From the cell containing the given text, extract its center point as [x, y] coordinate. 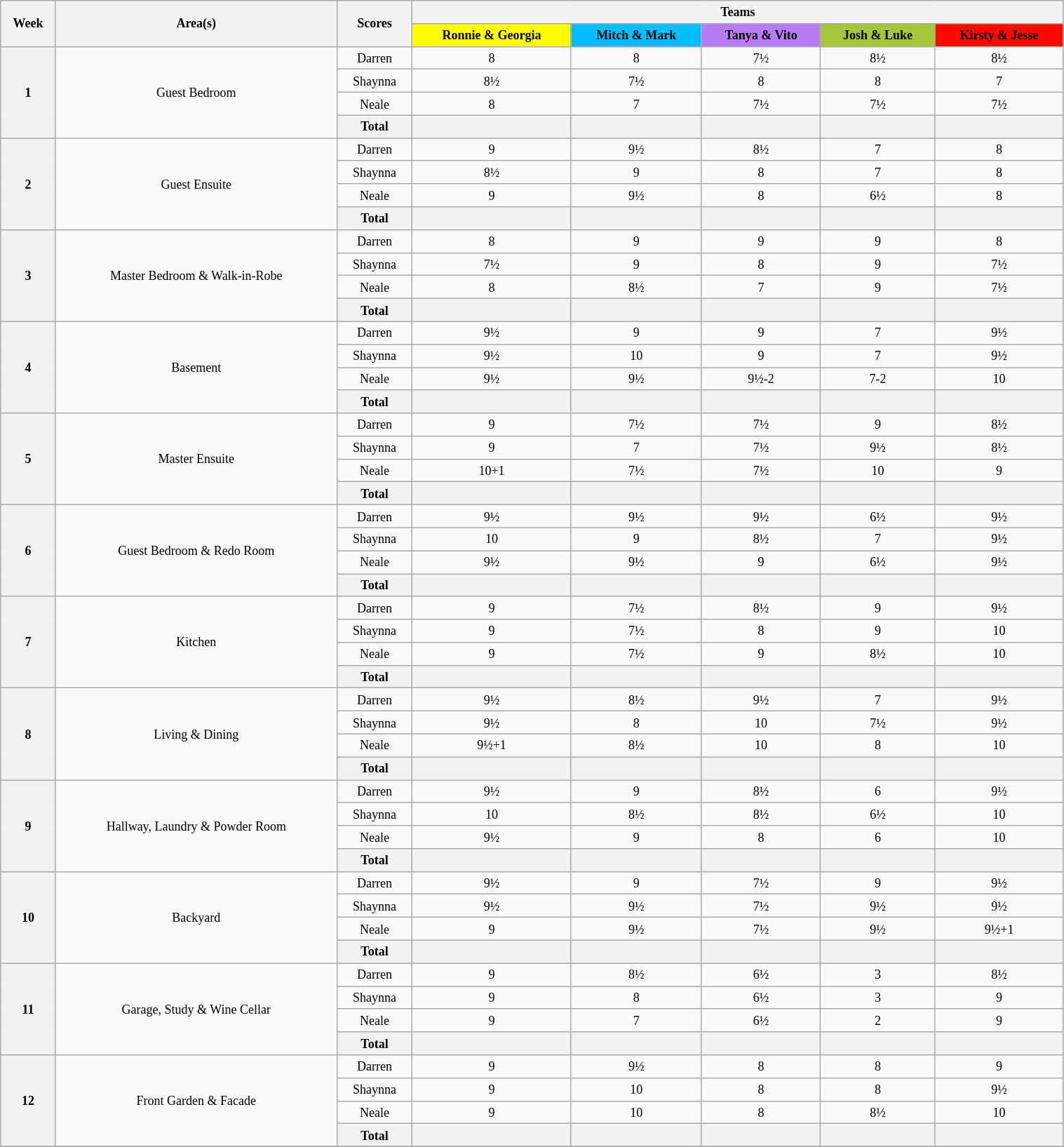
Living & Dining [196, 734]
11 [28, 1009]
Teams [738, 13]
7-2 [878, 379]
Basement [196, 368]
Front Garden & Facade [196, 1101]
5 [28, 459]
Week [28, 24]
Guest Ensuite [196, 184]
Guest Bedroom & Redo Room [196, 551]
Garage, Study & Wine Cellar [196, 1009]
4 [28, 368]
Kitchen [196, 643]
1 [28, 93]
Area(s) [196, 24]
Scores [375, 24]
Kirsty & Jesse [999, 35]
Hallway, Laundry & Powder Room [196, 826]
12 [28, 1101]
Guest Bedroom [196, 93]
10+1 [492, 470]
9½-2 [761, 379]
Master Ensuite [196, 459]
Mitch & Mark [636, 35]
Ronnie & Georgia [492, 35]
Tanya & Vito [761, 35]
Backyard [196, 918]
Master Bedroom & Walk-in-Robe [196, 275]
Josh & Luke [878, 35]
